Determine the (x, y) coordinate at the center of the cell enclosing the given text.  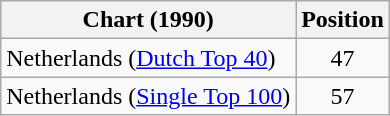
Position (343, 20)
57 (343, 96)
Chart (1990) (148, 20)
Netherlands (Dutch Top 40) (148, 58)
47 (343, 58)
Netherlands (Single Top 100) (148, 96)
